Capture the cell that displays the provided text and extract its (x, y) central coordinate. 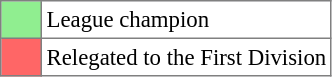
League champion (186, 20)
Relegated to the First Division (186, 57)
